Locate the cell with the specified text and output its (X, Y) center coordinate. 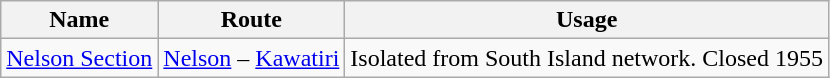
Nelson – Kawatiri (252, 58)
Nelson Section (80, 58)
Usage (587, 20)
Route (252, 20)
Isolated from South Island network. Closed 1955 (587, 58)
Name (80, 20)
